Locate the cell with the specified text and output its (x, y) center coordinate. 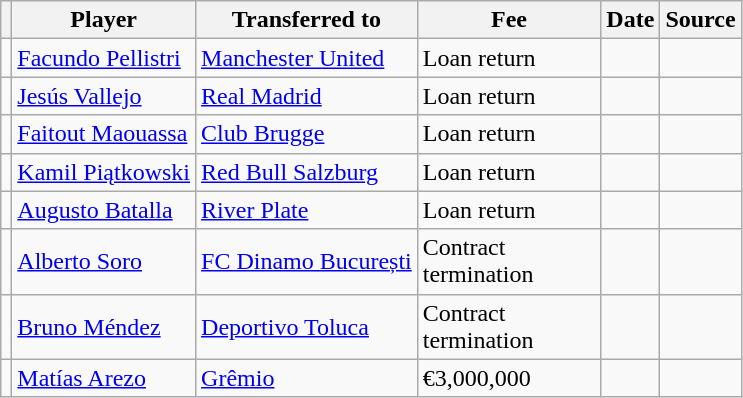
Jesús Vallejo (104, 96)
Transferred to (307, 20)
River Plate (307, 210)
Faitout Maouassa (104, 134)
Bruno Méndez (104, 326)
Player (104, 20)
Club Brugge (307, 134)
Source (700, 20)
€3,000,000 (509, 378)
Real Madrid (307, 96)
Date (630, 20)
Grêmio (307, 378)
Manchester United (307, 58)
Red Bull Salzburg (307, 172)
Alberto Soro (104, 262)
Fee (509, 20)
Matías Arezo (104, 378)
Augusto Batalla (104, 210)
Deportivo Toluca (307, 326)
Kamil Piątkowski (104, 172)
Facundo Pellistri (104, 58)
FC Dinamo București (307, 262)
